Locate the cell with the specified text and output its [X, Y] center coordinate. 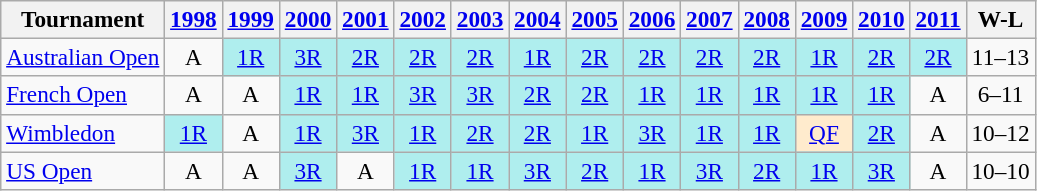
Tournament [83, 19]
French Open [83, 95]
2001 [366, 19]
2000 [308, 19]
2008 [766, 19]
2010 [882, 19]
QF [824, 133]
2007 [710, 19]
Australian Open [83, 57]
W-L [1000, 19]
2005 [594, 19]
10–10 [1000, 170]
6–11 [1000, 95]
1999 [250, 19]
10–12 [1000, 133]
US Open [83, 170]
2011 [938, 19]
2004 [538, 19]
2006 [652, 19]
11–13 [1000, 57]
2003 [480, 19]
1998 [194, 19]
Wimbledon [83, 133]
2002 [422, 19]
2009 [824, 19]
